Locate the cell with the specified text and output its [x, y] center coordinate. 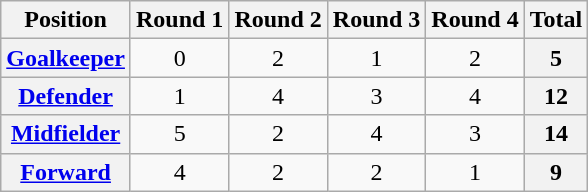
Round 4 [475, 20]
Midfielder [66, 134]
Position [66, 20]
Defender [66, 96]
Goalkeeper [66, 58]
Forward [66, 172]
14 [556, 134]
Total [556, 20]
0 [179, 58]
Round 3 [376, 20]
Round 2 [278, 20]
12 [556, 96]
9 [556, 172]
Round 1 [179, 20]
